Extract the (X, Y) coordinate from the center of the cell holding the provided text.  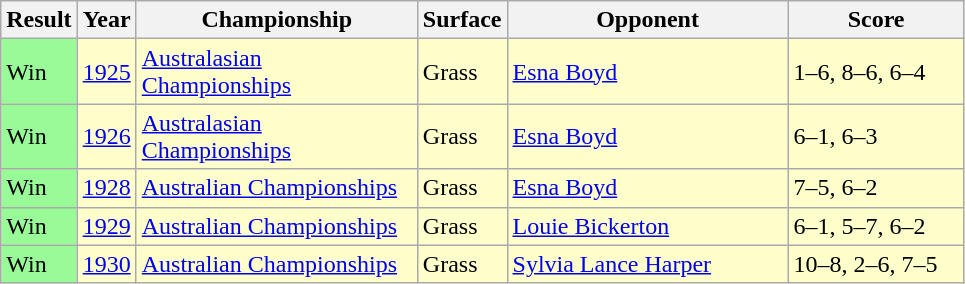
6–1, 6–3 (876, 136)
Score (876, 20)
7–5, 6–2 (876, 188)
Championship (276, 20)
Result (39, 20)
1925 (106, 72)
1–6, 8–6, 6–4 (876, 72)
Opponent (648, 20)
1929 (106, 226)
1930 (106, 264)
Louie Bickerton (648, 226)
10–8, 2–6, 7–5 (876, 264)
Year (106, 20)
Surface (462, 20)
6–1, 5–7, 6–2 (876, 226)
1926 (106, 136)
1928 (106, 188)
Sylvia Lance Harper (648, 264)
